For the text-containing cell, return its midpoint in (X, Y) coordinate format. 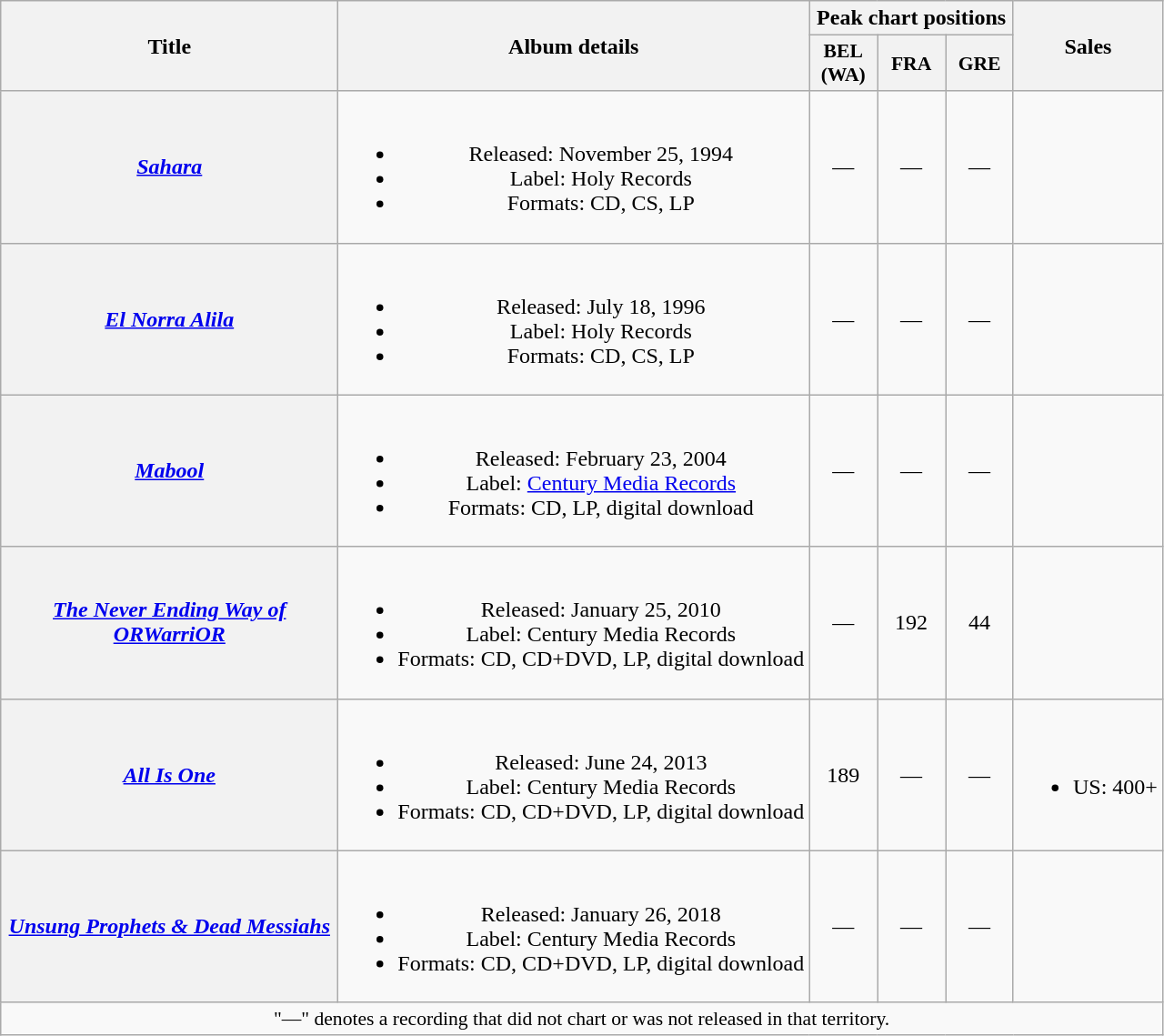
El Norra Alila (169, 318)
FRA (911, 64)
Released: July 18, 1996Label: Holy RecordsFormats: CD, CS, LP (574, 318)
US: 400+ (1088, 775)
Released: January 26, 2018Label: Century Media RecordsFormats: CD, CD+DVD, LP, digital download (574, 926)
The Never Ending Way of ORWarriOR (169, 622)
Released: November 25, 1994Label: Holy RecordsFormats: CD, CS, LP (574, 167)
Album details (574, 45)
189 (844, 775)
Unsung Prophets & Dead Messiahs (169, 926)
Peak chart positions (911, 18)
All Is One (169, 775)
Title (169, 45)
44 (980, 622)
Mabool (169, 471)
BEL (WA) (844, 64)
Released: February 23, 2004Label: Century Media RecordsFormats: CD, LP, digital download (574, 471)
"—" denotes a recording that did not chart or was not released in that territory. (582, 1019)
Released: January 25, 2010Label: Century Media RecordsFormats: CD, CD+DVD, LP, digital download (574, 622)
Sahara (169, 167)
192 (911, 622)
GRE (980, 64)
Sales (1088, 45)
Released: June 24, 2013Label: Century Media RecordsFormats: CD, CD+DVD, LP, digital download (574, 775)
